Capture the cell that displays the provided text and extract its [X, Y] central coordinate. 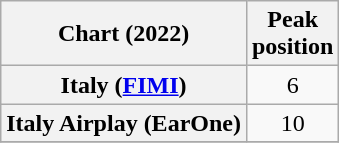
Italy (FIMI) [124, 85]
Chart (2022) [124, 34]
Italy Airplay (EarOne) [124, 123]
Peakposition [292, 34]
6 [292, 85]
10 [292, 123]
